Find where the given text appears and provide that cell's center as (X, Y) coordinate. 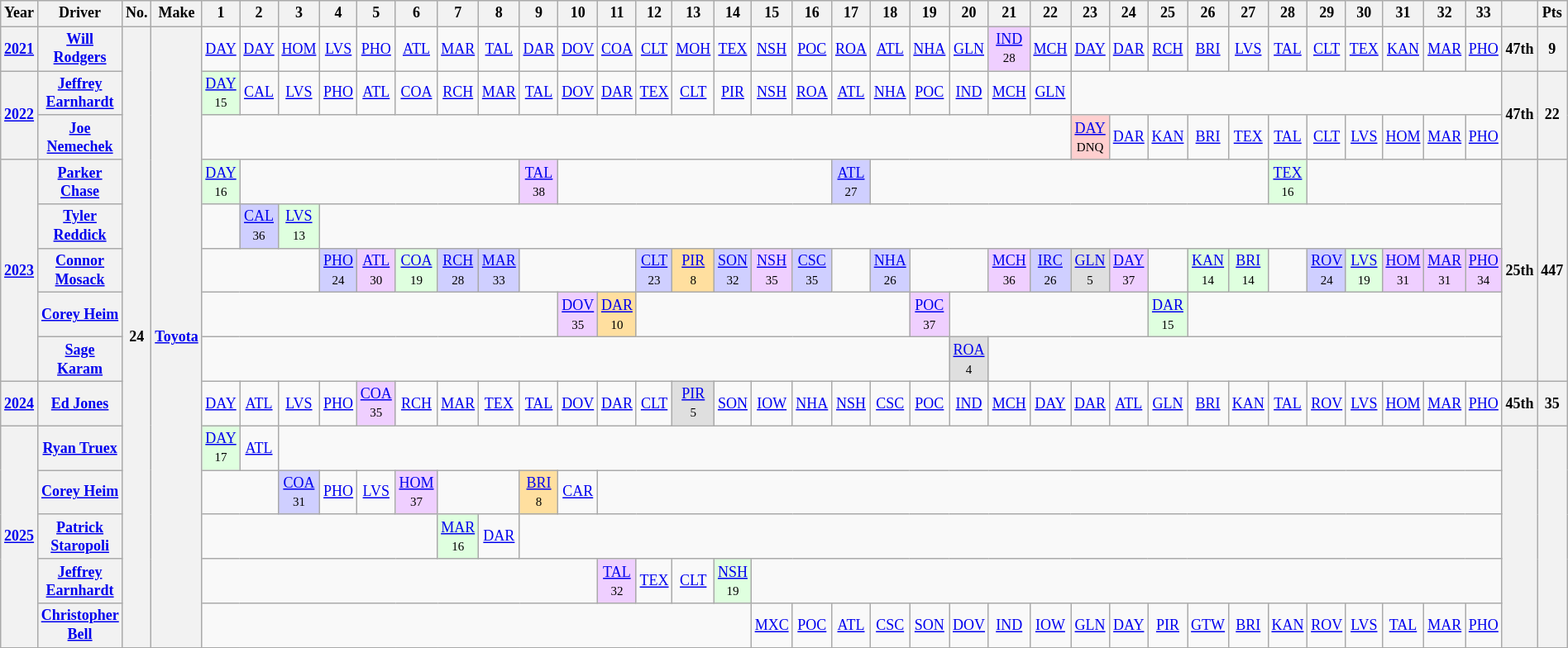
Patrick Staropoli (79, 536)
30 (1364, 13)
IND28 (1009, 49)
MCH36 (1009, 270)
25 (1168, 13)
TAL38 (539, 182)
COA 19 (417, 270)
Ryan Truex (79, 448)
7 (458, 13)
Make (177, 13)
NSH19 (733, 581)
ROV24 (1327, 270)
MAR33 (500, 270)
10 (578, 13)
17 (852, 13)
IRC26 (1050, 270)
15 (772, 13)
SON32 (733, 270)
CAR (578, 493)
3 (299, 13)
RCH28 (458, 270)
35 (1552, 403)
LVS13 (299, 226)
6 (417, 13)
CAL36 (259, 226)
Tyler Reddick (79, 226)
DAY16 (221, 182)
Driver (79, 13)
MAR31 (1445, 270)
Toyota (177, 337)
45th (1520, 403)
POC37 (930, 315)
ATL27 (852, 182)
KAN14 (1208, 270)
CAL (259, 93)
14 (733, 13)
DAR10 (617, 315)
PIR5 (693, 403)
PIR8 (693, 270)
COA35 (375, 403)
No. (137, 13)
Sage Karam (79, 360)
DAYDNQ (1090, 137)
23 (1090, 13)
5 (375, 13)
447 (1552, 270)
2021 (20, 49)
NSH35 (772, 270)
DAR15 (1168, 315)
DOV35 (578, 315)
16 (812, 13)
TAL32 (617, 581)
21 (1009, 13)
BRI14 (1248, 270)
GTW (1208, 626)
8 (500, 13)
19 (930, 13)
Connor Mosack (79, 270)
LVS19 (1364, 270)
Pts (1552, 13)
32 (1445, 13)
29 (1327, 13)
CLT23 (654, 270)
DAY15 (221, 93)
1 (221, 13)
HOM37 (417, 493)
Will Rodgers (79, 49)
25th (1520, 270)
26 (1208, 13)
MXC (772, 626)
31 (1403, 13)
BRI8 (539, 493)
CSC35 (812, 270)
DAY17 (221, 448)
Year (20, 13)
2025 (20, 536)
COA31 (299, 493)
11 (617, 13)
2024 (20, 403)
ROA4 (969, 360)
2023 (20, 270)
TEX16 (1288, 182)
Joe Nemechek (79, 137)
12 (654, 13)
ATL 30 (375, 270)
18 (890, 13)
NHA26 (890, 270)
4 (339, 13)
Ed Jones (79, 403)
HOM31 (1403, 270)
PHO24 (339, 270)
GLN5 (1090, 270)
Parker Chase (79, 182)
13 (693, 13)
2022 (20, 116)
27 (1248, 13)
20 (969, 13)
MAR16 (458, 536)
28 (1288, 13)
DAY37 (1128, 270)
33 (1484, 13)
2 (259, 13)
MOH (693, 49)
PHO34 (1484, 270)
Christopher Bell (79, 626)
